For the text-containing cell, return its midpoint in (x, y) coordinate format. 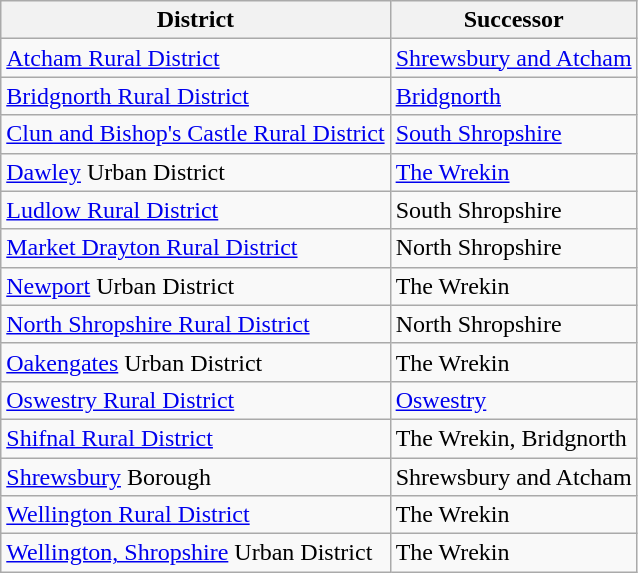
Shrewsbury Borough (196, 477)
Bridgnorth Rural District (196, 96)
Oswestry (514, 400)
Atcham Rural District (196, 58)
Ludlow Rural District (196, 210)
Market Drayton Rural District (196, 248)
Wellington, Shropshire Urban District (196, 553)
Clun and Bishop's Castle Rural District (196, 134)
Bridgnorth (514, 96)
North Shropshire Rural District (196, 324)
Dawley Urban District (196, 172)
The Wrekin, Bridgnorth (514, 438)
Successor (514, 20)
Newport Urban District (196, 286)
Oakengates Urban District (196, 362)
Wellington Rural District (196, 515)
District (196, 20)
Oswestry Rural District (196, 400)
Shifnal Rural District (196, 438)
